Return the [x, y] coordinate for the center point of the cell that contains the specified text.  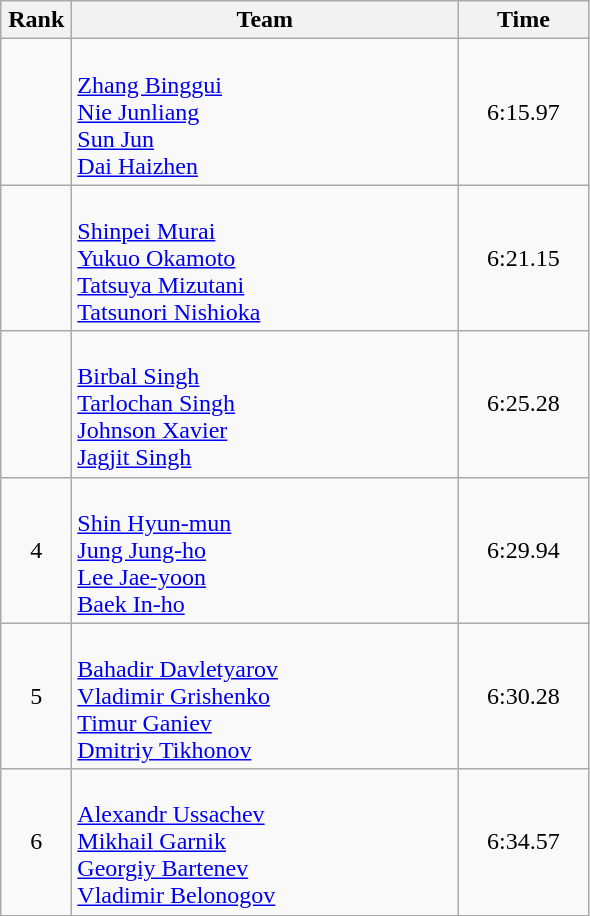
Team [265, 20]
6:29.94 [524, 550]
6:34.57 [524, 842]
Time [524, 20]
6 [36, 842]
Birbal SinghTarlochan SinghJohnson XavierJagjit Singh [265, 404]
Alexandr UssachevMikhail GarnikGeorgiy BartenevVladimir Belonogov [265, 842]
Bahadir DavletyarovVladimir GrishenkoTimur GanievDmitriy Tikhonov [265, 696]
Shinpei MuraiYukuo OkamotoTatsuya MizutaniTatsunori Nishioka [265, 258]
6:21.15 [524, 258]
6:30.28 [524, 696]
Rank [36, 20]
Zhang BingguiNie JunliangSun JunDai Haizhen [265, 112]
6:25.28 [524, 404]
Shin Hyun-munJung Jung-hoLee Jae-yoonBaek In-ho [265, 550]
6:15.97 [524, 112]
5 [36, 696]
4 [36, 550]
